Search for the cell housing the specified text and yield its [x, y] center coordinate. 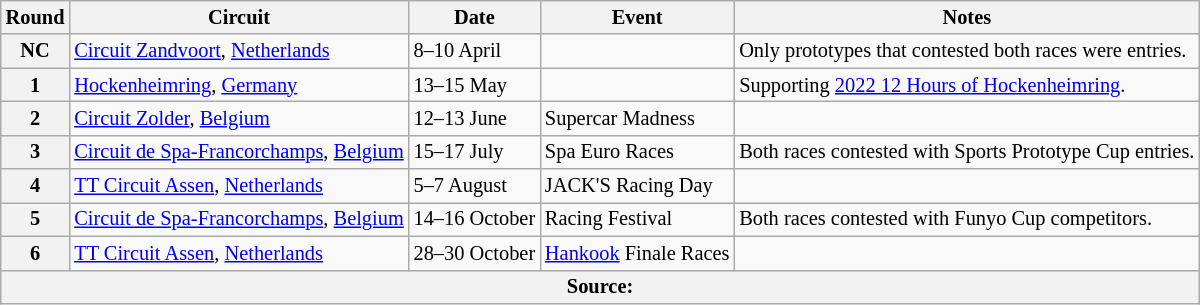
Source: [600, 287]
Notes [966, 17]
Only prototypes that contested both races were entries. [966, 51]
3 [36, 152]
6 [36, 253]
4 [36, 186]
JACK'S Racing Day [637, 186]
Racing Festival [637, 219]
8–10 April [474, 51]
12–13 June [474, 118]
NC [36, 51]
Both races contested with Sports Prototype Cup entries. [966, 152]
5 [36, 219]
Circuit [238, 17]
Event [637, 17]
Supporting 2022 12 Hours of Hockenheimring. [966, 85]
14–16 October [474, 219]
Spa Euro Races [637, 152]
2 [36, 118]
13–15 May [474, 85]
Supercar Madness [637, 118]
Circuit Zandvoort, Netherlands [238, 51]
28–30 October [474, 253]
5–7 August [474, 186]
1 [36, 85]
Both races contested with Funyo Cup competitors. [966, 219]
15–17 July [474, 152]
Circuit Zolder, Belgium [238, 118]
Hankook Finale Races [637, 253]
Round [36, 17]
Date [474, 17]
Hockenheimring, Germany [238, 85]
